Detect which cell encompasses the target text, then output its [X, Y] center coordinate. 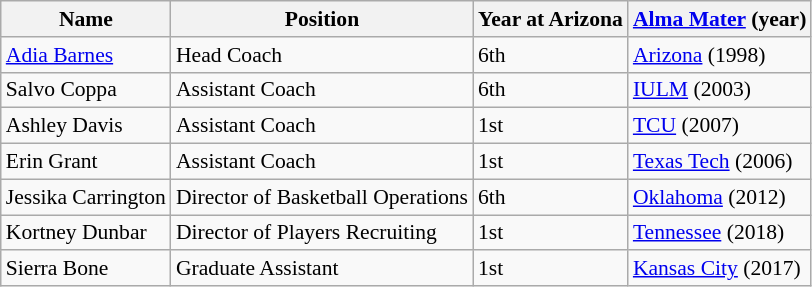
Ashley Davis [86, 126]
Name [86, 19]
Arizona (1998) [720, 55]
Oklahoma (2012) [720, 197]
Year at Arizona [550, 19]
Texas Tech (2006) [720, 162]
Jessika Carrington [86, 197]
Salvo Coppa [86, 90]
TCU (2007) [720, 126]
Graduate Assistant [322, 269]
Director of Basketball Operations [322, 197]
Adia Barnes [86, 55]
Sierra Bone [86, 269]
Erin Grant [86, 162]
Head Coach [322, 55]
IULM (2003) [720, 90]
Kansas City (2017) [720, 269]
Kortney Dunbar [86, 233]
Director of Players Recruiting [322, 233]
Alma Mater (year) [720, 19]
Tennessee (2018) [720, 233]
Position [322, 19]
